Provide the [x, y] coordinate of the cell's center where the given text is located.  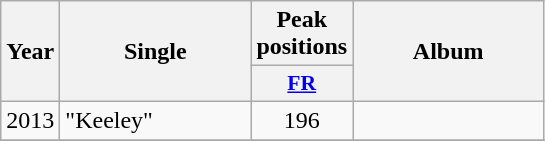
Year [30, 52]
"Keeley" [156, 120]
FR [302, 84]
Peak positions [302, 34]
Album [448, 52]
196 [302, 120]
2013 [30, 120]
Single [156, 52]
